From the cell containing the given text, extract its center point as [X, Y] coordinate. 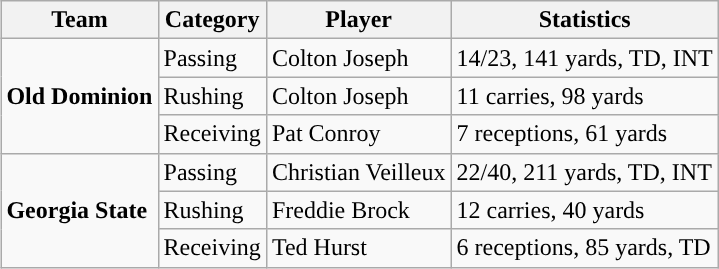
Player [358, 20]
7 receptions, 61 yards [584, 134]
Ted Hurst [358, 248]
Statistics [584, 20]
14/23, 141 yards, TD, INT [584, 58]
Old Dominion [80, 96]
Pat Conroy [358, 134]
11 carries, 98 yards [584, 96]
Georgia State [80, 210]
22/40, 211 yards, TD, INT [584, 172]
12 carries, 40 yards [584, 210]
6 receptions, 85 yards, TD [584, 248]
Category [212, 20]
Team [80, 20]
Freddie Brock [358, 210]
Christian Veilleux [358, 172]
